Provide the (X, Y) coordinate of the cell's center where the given text is located.  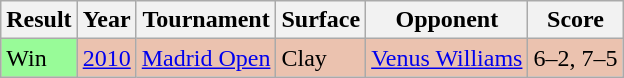
Win (39, 58)
Year (106, 20)
6–2, 7–5 (576, 58)
Score (576, 20)
2010 (106, 58)
Surface (321, 20)
Tournament (206, 20)
Madrid Open (206, 58)
Result (39, 20)
Venus Williams (447, 58)
Opponent (447, 20)
Clay (321, 58)
